Capture the cell that displays the provided text and extract its (X, Y) central coordinate. 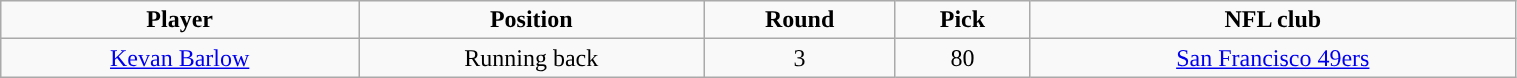
3 (800, 58)
Position (532, 20)
Round (800, 20)
80 (962, 58)
Pick (962, 20)
Running back (532, 58)
Kevan Barlow (180, 58)
San Francisco 49ers (1273, 58)
Player (180, 20)
NFL club (1273, 20)
